Identify which cell holds the provided text, then report its (x, y) central coordinate. 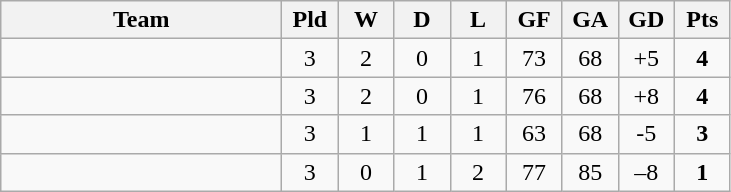
–8 (646, 172)
Pld (310, 20)
85 (590, 172)
D (422, 20)
+8 (646, 96)
Team (142, 20)
GA (590, 20)
77 (534, 172)
W (366, 20)
76 (534, 96)
L (478, 20)
73 (534, 58)
-5 (646, 134)
GD (646, 20)
63 (534, 134)
Pts (702, 20)
+5 (646, 58)
GF (534, 20)
